Find where the given text appears and provide that cell's center as (x, y) coordinate. 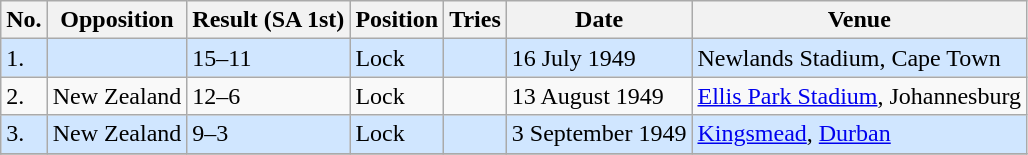
Newlands Stadium, Cape Town (860, 58)
9–3 (268, 134)
Tries (476, 20)
15–11 (268, 58)
Venue (860, 20)
Result (SA 1st) (268, 20)
Kingsmead, Durban (860, 134)
3. (24, 134)
1. (24, 58)
Opposition (117, 20)
3 September 1949 (599, 134)
Ellis Park Stadium, Johannesburg (860, 96)
Date (599, 20)
No. (24, 20)
13 August 1949 (599, 96)
2. (24, 96)
16 July 1949 (599, 58)
12–6 (268, 96)
Position (397, 20)
